Detect which cell encompasses the target text, then output its [x, y] center coordinate. 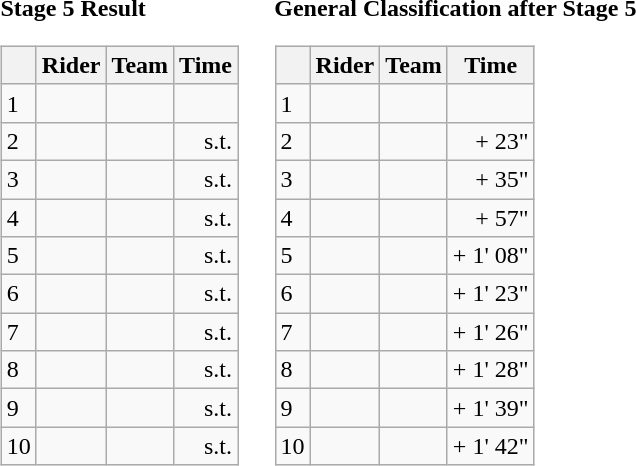
+ 1' 26" [490, 332]
+ 35" [490, 179]
+ 23" [490, 141]
+ 1' 08" [490, 256]
+ 1' 28" [490, 370]
+ 1' 39" [490, 408]
+ 1' 23" [490, 294]
+ 57" [490, 217]
+ 1' 42" [490, 446]
